Return [x, y] of the center of cell containing provided text 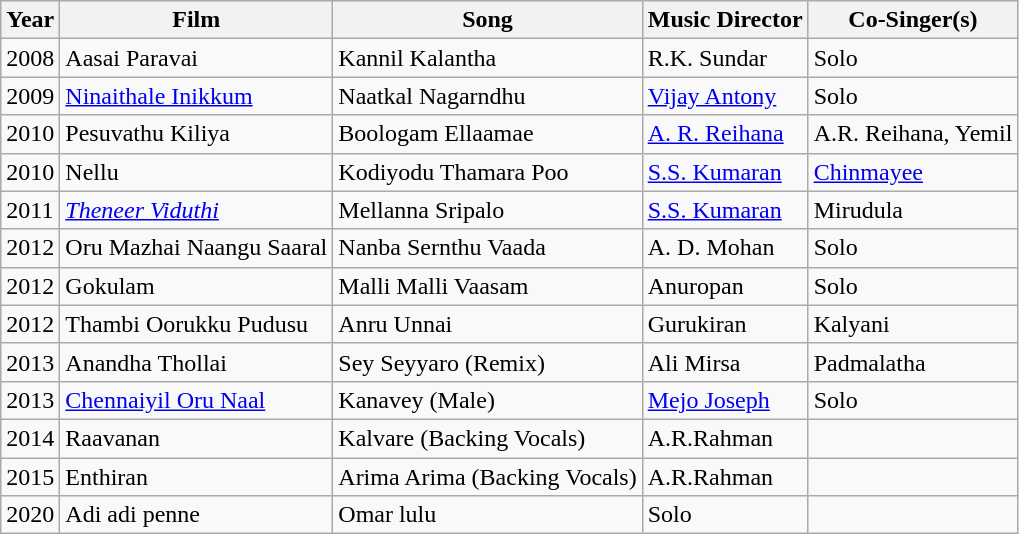
2014 [30, 438]
Kalyani [913, 324]
2009 [30, 96]
Pesuvathu Kiliya [196, 134]
Enthiran [196, 477]
Mellanna Sripalo [488, 210]
Oru Mazhai Naangu Saaral [196, 248]
Film [196, 20]
Kannil Kalantha [488, 58]
Kalvare (Backing Vocals) [488, 438]
Boologam Ellaamae [488, 134]
Theneer Viduthi [196, 210]
Anandha Thollai [196, 362]
Gokulam [196, 286]
Anuropan [725, 286]
Arima Arima (Backing Vocals) [488, 477]
Anru Unnai [488, 324]
Mirudula [913, 210]
Sey Seyyaro (Remix) [488, 362]
Song [488, 20]
Malli Malli Vaasam [488, 286]
Adi adi penne [196, 515]
Aasai Paravai [196, 58]
2011 [30, 210]
Padmalatha [913, 362]
Music Director [725, 20]
Gurukiran [725, 324]
Chinmayee [913, 172]
2015 [30, 477]
Mejo Joseph [725, 400]
Ali Mirsa [725, 362]
Naatkal Nagarndhu [488, 96]
Chennaiyil Oru Naal [196, 400]
2008 [30, 58]
Thambi Oorukku Pudusu [196, 324]
R.K. Sundar [725, 58]
A.R. Reihana, Yemil [913, 134]
Raavanan [196, 438]
Co-Singer(s) [913, 20]
A. D. Mohan [725, 248]
A. R. Reihana [725, 134]
Year [30, 20]
Kanavey (Male) [488, 400]
Kodiyodu Thamara Poo [488, 172]
Nellu [196, 172]
Nanba Sernthu Vaada [488, 248]
Ninaithale Inikkum [196, 96]
2020 [30, 515]
Omar lulu [488, 515]
Vijay Antony [725, 96]
